Determine the [X, Y] coordinate at the center of the cell enclosing the given text.  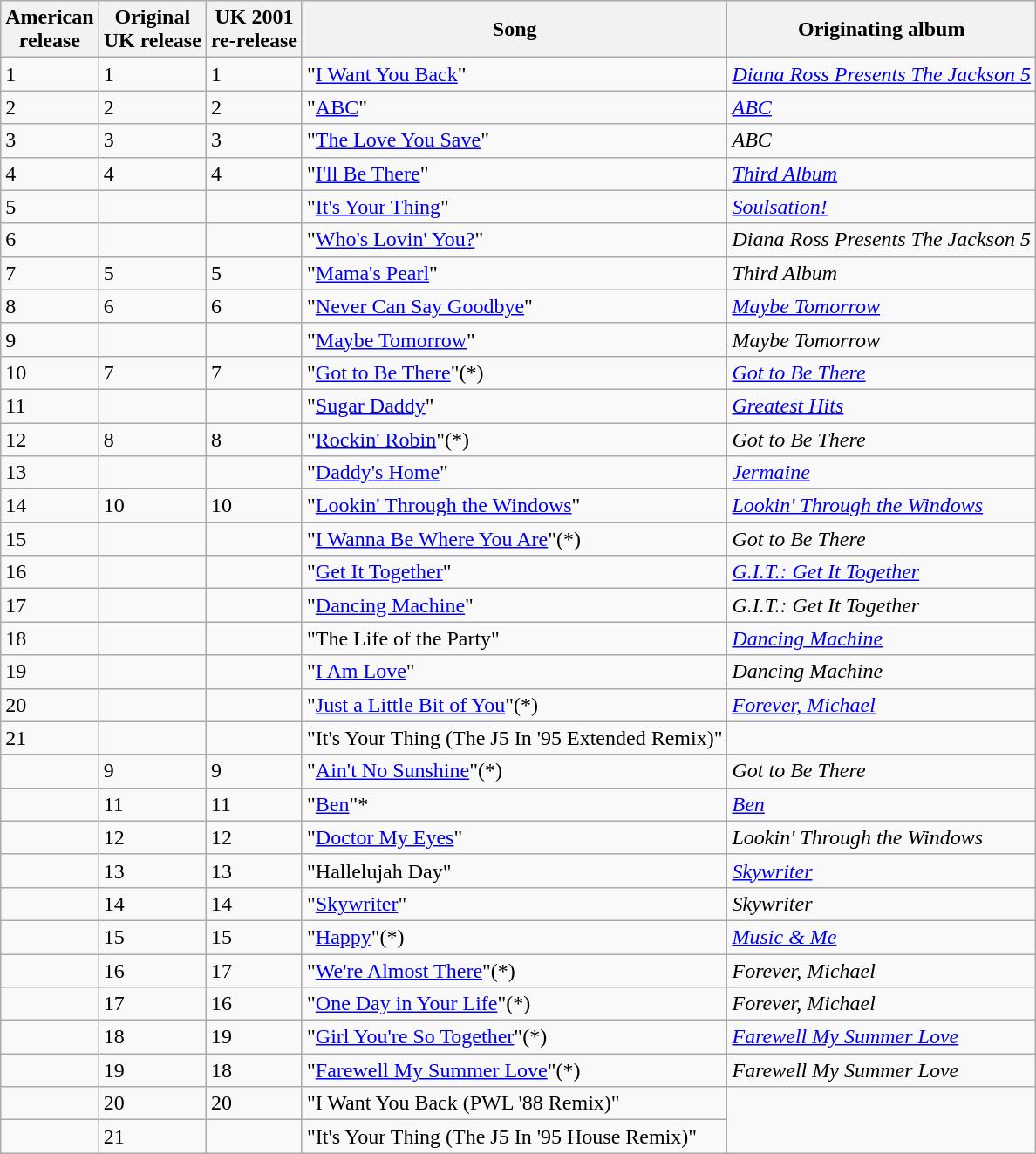
"I Want You Back" [515, 74]
Music & Me [881, 937]
"Happy"(*) [515, 937]
"Doctor My Eyes" [515, 837]
"Dancing Machine" [515, 605]
"The Love You Save" [515, 140]
"Sugar Daddy" [515, 406]
"Get It Together" [515, 572]
"I Wanna Be Where You Are"(*) [515, 539]
"Rockin' Robin"(*) [515, 439]
"Who's Lovin' You?" [515, 240]
Originating album [881, 30]
"I Am Love" [515, 672]
"Never Can Say Goodbye" [515, 306]
Jermaine [881, 473]
"It's Your Thing" [515, 207]
Song [515, 30]
"ABC" [515, 107]
"Maybe Tomorrow" [515, 339]
"I'll Be There" [515, 174]
Americanrelease [50, 30]
"Girl You're So Together"(*) [515, 1037]
"Skywriter" [515, 904]
"We're Almost There"(*) [515, 971]
Ben [881, 804]
"One Day in Your Life"(*) [515, 1004]
Soulsation! [881, 207]
"Hallelujah Day" [515, 871]
OriginalUK release [152, 30]
"Just a Little Bit of You"(*) [515, 705]
"It's Your Thing (The J5 In '95 Extended Remix)" [515, 738]
"Farewell My Summer Love"(*) [515, 1070]
"Lookin' Through the Windows" [515, 506]
"The Life of the Party" [515, 638]
"It's Your Thing (The J5 In '95 House Remix)" [515, 1137]
"Got to Be There"(*) [515, 372]
Greatest Hits [881, 406]
"Ben"* [515, 804]
"I Want You Back (PWL '88 Remix)" [515, 1103]
"Mama's Pearl" [515, 273]
UK 2001re-release [254, 30]
"Daddy's Home" [515, 473]
"Ain't No Sunshine"(*) [515, 771]
